Locate the cell with the specified text and output its (X, Y) center coordinate. 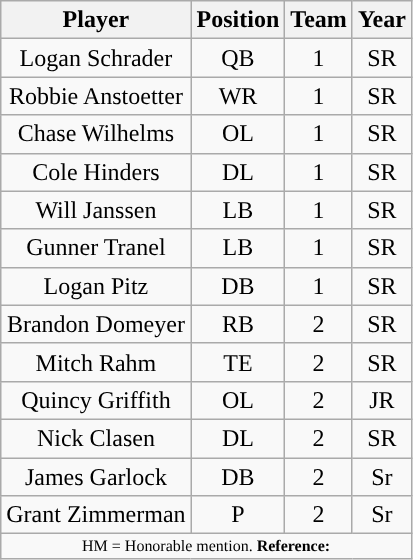
James Garlock (96, 477)
Brandon Domeyer (96, 324)
JR (382, 400)
Player (96, 20)
Nick Clasen (96, 438)
Year (382, 20)
Will Janssen (96, 210)
Gunner Tranel (96, 248)
Logan Schrader (96, 58)
Grant Zimmerman (96, 515)
Logan Pitz (96, 286)
P (238, 515)
Position (238, 20)
TE (238, 362)
Team (319, 20)
Cole Hinders (96, 172)
Chase Wilhelms (96, 134)
Mitch Rahm (96, 362)
HM = Honorable mention. Reference: (206, 546)
Quincy Griffith (96, 400)
WR (238, 96)
RB (238, 324)
Robbie Anstoetter (96, 96)
QB (238, 58)
